Detect which cell encompasses the target text, then output its (x, y) center coordinate. 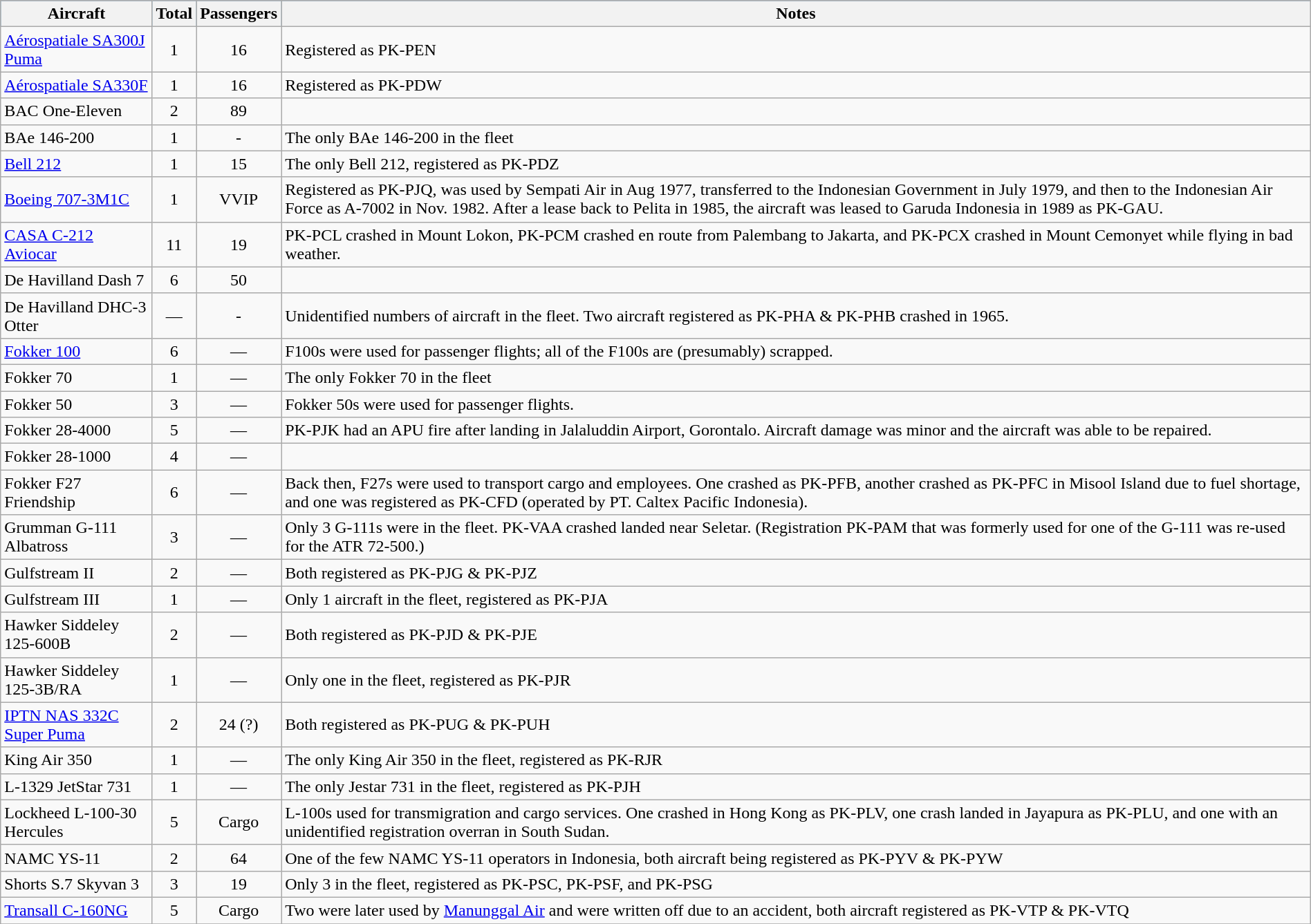
The only Bell 212, registered as PK-PDZ (797, 164)
Both registered as PK-PJD & PK-PJE (797, 634)
The only Fokker 70 in the fleet (797, 377)
Total (174, 14)
Gulfstream II (76, 573)
Only 3 in the fleet, registered as PK-PSC, PK-PSF, and PK-PSG (797, 884)
Bell 212 (76, 164)
50 (239, 280)
89 (239, 111)
Both registered as PK-PJG & PK-PJZ (797, 573)
CASA C-212 Aviocar (76, 245)
The only Jestar 731 in the fleet, registered as PK-PJH (797, 786)
The only BAe 146-200 in the fleet (797, 138)
64 (239, 858)
Fokker 50 (76, 404)
The only King Air 350 in the fleet, registered as PK-RJR (797, 760)
Both registered as PK-PUG & PK-PUH (797, 724)
Unidentified numbers of aircraft in the fleet. Two aircraft registered as PK-PHA & PK-PHB crashed in 1965. (797, 315)
Notes (797, 14)
IPTN NAS 332C Super Puma (76, 724)
NAMC YS-11 (76, 858)
Lockheed L-100-30 Hercules (76, 822)
L-1329 JetStar 731 (76, 786)
Registered as PK-PDW (797, 85)
Grumman G-111 Albatross (76, 538)
Aérospatiale SA330F (76, 85)
BAC One-Eleven (76, 111)
Gulfstream III (76, 599)
4 (174, 457)
De Havilland Dash 7 (76, 280)
Fokker 28-1000 (76, 457)
PK-PCL crashed in Mount Lokon, PK-PCM crashed en route from Palembang to Jakarta, and PK-PCX crashed in Mount Cemonyet while flying in bad weather. (797, 245)
King Air 350 (76, 760)
Fokker 100 (76, 351)
Transall C-160NG (76, 910)
11 (174, 245)
Only one in the fleet, registered as PK-PJR (797, 680)
24 (?) (239, 724)
15 (239, 164)
Fokker 50s were used for passenger flights. (797, 404)
Boeing 707-3M1C (76, 199)
Fokker F27 Friendship (76, 492)
Hawker Siddeley 125-600B (76, 634)
Aérospatiale SA300J Puma (76, 50)
Only 1 aircraft in the fleet, registered as PK-PJA (797, 599)
BAe 146-200 (76, 138)
De Havilland DHC-3 Otter (76, 315)
One of the few NAMC YS-11 operators in Indonesia, both aircraft being registered as PK-PYV & PK-PYW (797, 858)
Two were later used by Manunggal Air and were written off due to an accident, both aircraft registered as PK-VTP & PK-VTQ (797, 910)
PK-PJK had an APU fire after landing in Jalaluddin Airport, Gorontalo. Aircraft damage was minor and the aircraft was able to be repaired. (797, 431)
VVIP (239, 199)
Hawker Siddeley 125-3B/RA (76, 680)
Aircraft (76, 14)
Fokker 28-4000 (76, 431)
F100s were used for passenger flights; all of the F100s are (presumably) scrapped. (797, 351)
Passengers (239, 14)
Shorts S.7 Skyvan 3 (76, 884)
Fokker 70 (76, 377)
Registered as PK-PEN (797, 50)
